Return (X, Y) of the center of cell containing provided text 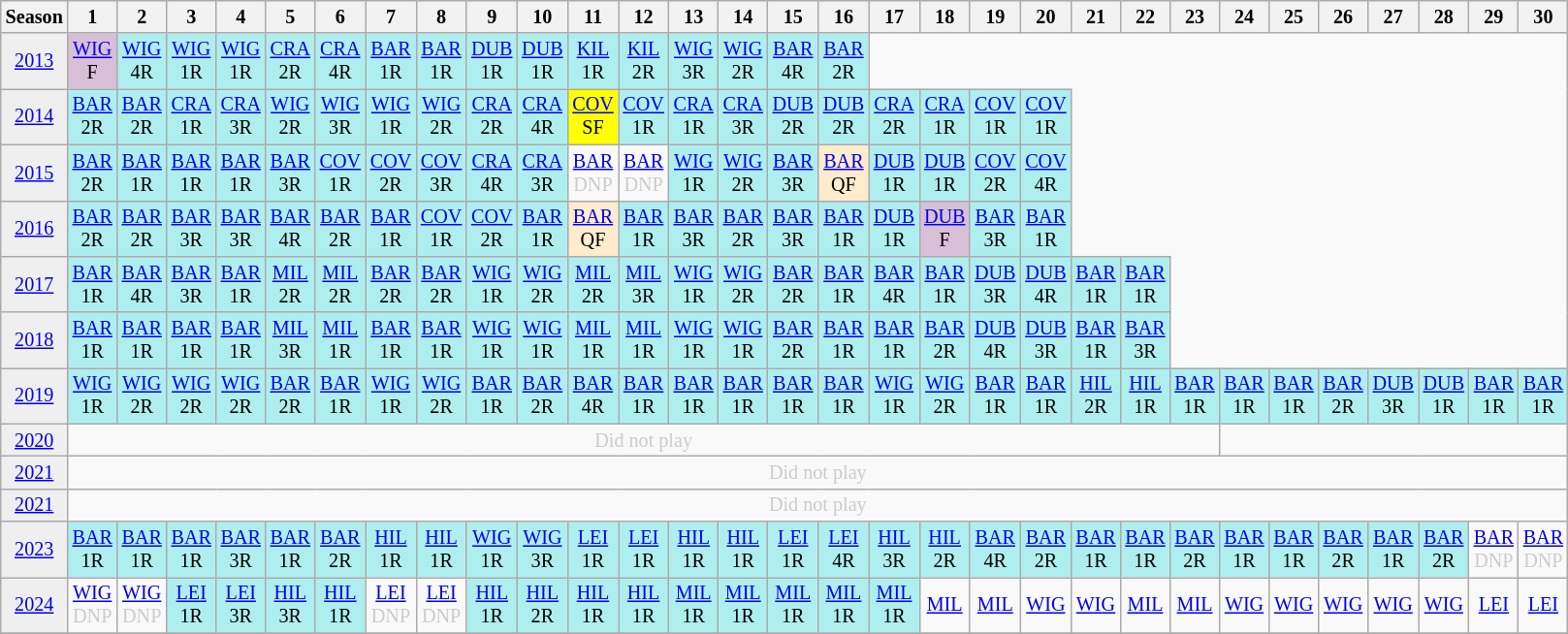
25 (1294, 17)
18 (944, 17)
16 (844, 17)
14 (743, 17)
COV3R (441, 173)
KIL1R (592, 61)
2014 (35, 117)
DUBF (944, 229)
1 (93, 17)
7 (391, 17)
23 (1195, 17)
2015 (35, 173)
WIG4R (142, 61)
COVSF (592, 117)
5 (291, 17)
2020 (35, 440)
11 (592, 17)
21 (1096, 17)
2 (142, 17)
19 (995, 17)
2016 (35, 229)
29 (1493, 17)
26 (1344, 17)
22 (1144, 17)
LEI3R (240, 606)
6 (340, 17)
KIL2R (644, 61)
9 (492, 17)
2017 (35, 285)
17 (894, 17)
20 (1045, 17)
2019 (35, 396)
4 (240, 17)
8 (441, 17)
28 (1444, 17)
24 (1245, 17)
WIGF (93, 61)
30 (1544, 17)
2023 (35, 550)
12 (644, 17)
13 (694, 17)
27 (1393, 17)
2024 (35, 606)
15 (793, 17)
2018 (35, 340)
3 (192, 17)
2013 (35, 61)
COV4R (1045, 173)
10 (542, 17)
LEI4R (844, 550)
Season (35, 17)
